Extract the (x, y) coordinate from the center of the cell holding the provided text.  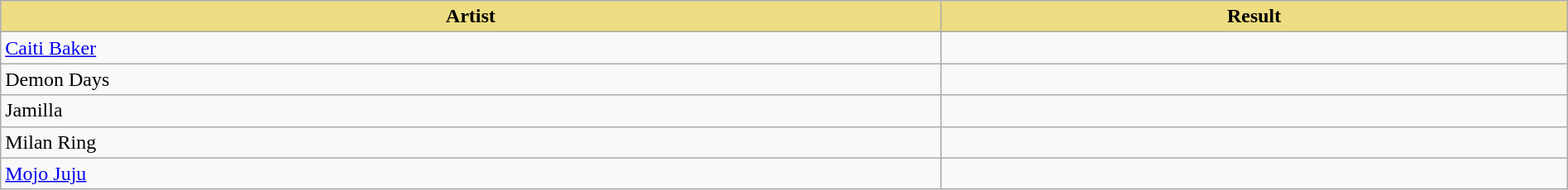
Artist (471, 17)
Milan Ring (471, 142)
Mojo Juju (471, 173)
Jamilla (471, 111)
Demon Days (471, 79)
Caiti Baker (471, 48)
Result (1254, 17)
